From the cell containing the given text, extract its center point as (X, Y) coordinate. 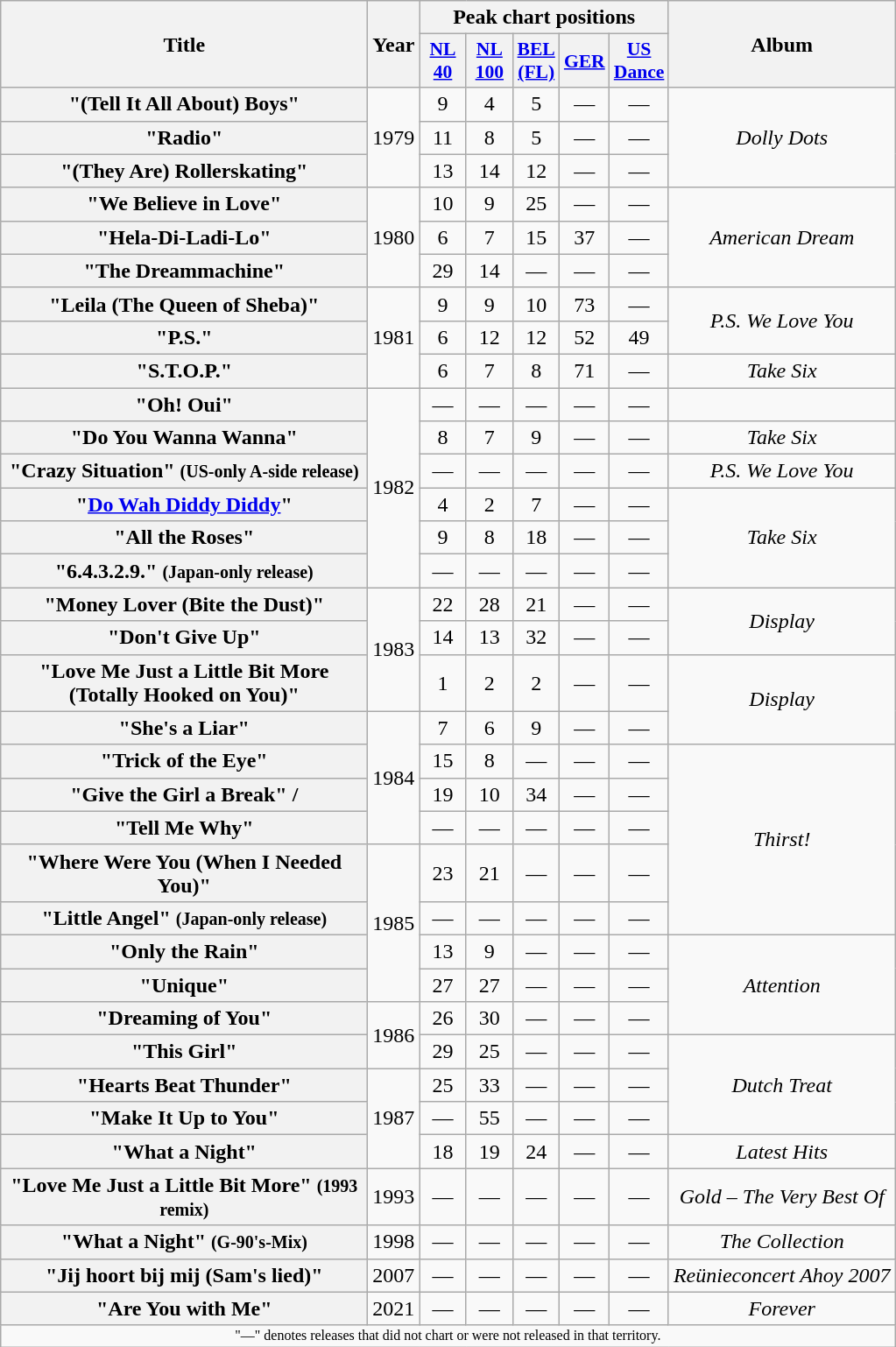
1983 (394, 650)
1985 (394, 923)
1981 (394, 337)
26 (443, 1019)
Latest Hits (781, 1152)
1979 (394, 138)
Album (781, 44)
1980 (394, 237)
"(Tell It All About) Boys" (184, 104)
"Unique" (184, 985)
"She's a Liar" (184, 728)
Forever (781, 1308)
1984 (394, 778)
"Trick of the Eye" (184, 761)
"Love Me Just a Little Bit More" (1993 remix) (184, 1196)
US Dance (639, 61)
33 (489, 1085)
2021 (394, 1308)
BEL (FL) (536, 61)
"Are You with Me" (184, 1308)
"Leila (The Queen of Sheba)" (184, 304)
52 (585, 337)
2007 (394, 1275)
"All the Roses" (184, 538)
55 (489, 1118)
34 (536, 794)
"Tell Me Why" (184, 828)
23 (443, 872)
49 (639, 337)
"Radio" (184, 138)
"Money Lover (Bite the Dust)" (184, 604)
1993 (394, 1196)
28 (489, 604)
73 (585, 304)
1 (443, 683)
"Do Wah Diddy Diddy" (184, 504)
"Do You Wanna Wanna" (184, 438)
GER (585, 61)
Gold – The Very Best Of (781, 1196)
"Hearts Beat Thunder" (184, 1085)
"Jij hoort bij mij (Sam's lied)" (184, 1275)
"Where Were You (When I Needed You)" (184, 872)
1998 (394, 1242)
"The Dreammachine" (184, 271)
"Give the Girl a Break" / (184, 794)
"Oh! Oui" (184, 404)
1982 (394, 487)
1987 (394, 1118)
71 (585, 370)
Reünieconcert Ahoy 2007 (781, 1275)
"Little Angel" (Japan-only release) (184, 918)
24 (536, 1152)
The Collection (781, 1242)
"What a Night" (184, 1152)
"6.4.3.2.9." (Japan-only release) (184, 571)
"We Believe in Love" (184, 204)
Title (184, 44)
"S.T.O.P." (184, 370)
Thirst! (781, 839)
30 (489, 1019)
"What a Night" (G-90's-Mix) (184, 1242)
11 (443, 138)
"—" denotes releases that did not chart or were not released in that territory. (448, 1336)
Dutch Treat (781, 1085)
NL 40 (443, 61)
"Make It Up to You" (184, 1118)
"Crazy Situation" (US-only A-side release) (184, 471)
"Don't Give Up" (184, 638)
"(They Are) Rollerskating" (184, 171)
"Hela-Di-Ladi-Lo" (184, 237)
"Only the Rain" (184, 951)
"P.S." (184, 337)
Peak chart positions (545, 18)
"This Girl" (184, 1052)
22 (443, 604)
American Dream (781, 237)
NL 100 (489, 61)
1986 (394, 1035)
32 (536, 638)
Attention (781, 984)
"Dreaming of You" (184, 1019)
"Love Me Just a Little Bit More (Totally Hooked on You)" (184, 683)
Dolly Dots (781, 138)
Year (394, 44)
37 (585, 237)
